Return the [X, Y] coordinate for the center point of the cell that contains the specified text.  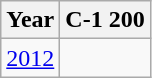
2012 [30, 58]
C-1 200 [105, 20]
Year [30, 20]
